Return (X, Y) of the center of cell containing provided text 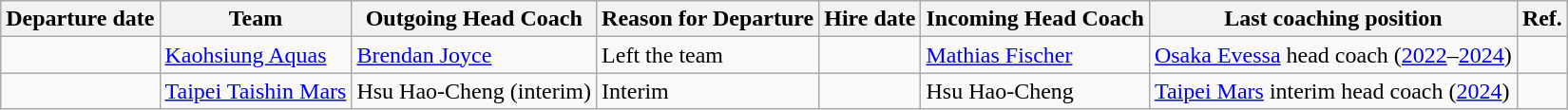
Taipei Taishin Mars (256, 91)
Taipei Mars interim head coach (2024) (1332, 91)
Osaka Evessa head coach (2022–2024) (1332, 55)
Reason for Departure (708, 19)
Last coaching position (1332, 19)
Hsu Hao-Cheng (interim) (474, 91)
Incoming Head Coach (1035, 19)
Kaohsiung Aquas (256, 55)
Outgoing Head Coach (474, 19)
Left the team (708, 55)
Hsu Hao-Cheng (1035, 91)
Interim (708, 91)
Ref. (1541, 19)
Brendan Joyce (474, 55)
Team (256, 19)
Hire date (870, 19)
Departure date (80, 19)
Mathias Fischer (1035, 55)
